Search for the cell housing the specified text and yield its (x, y) center coordinate. 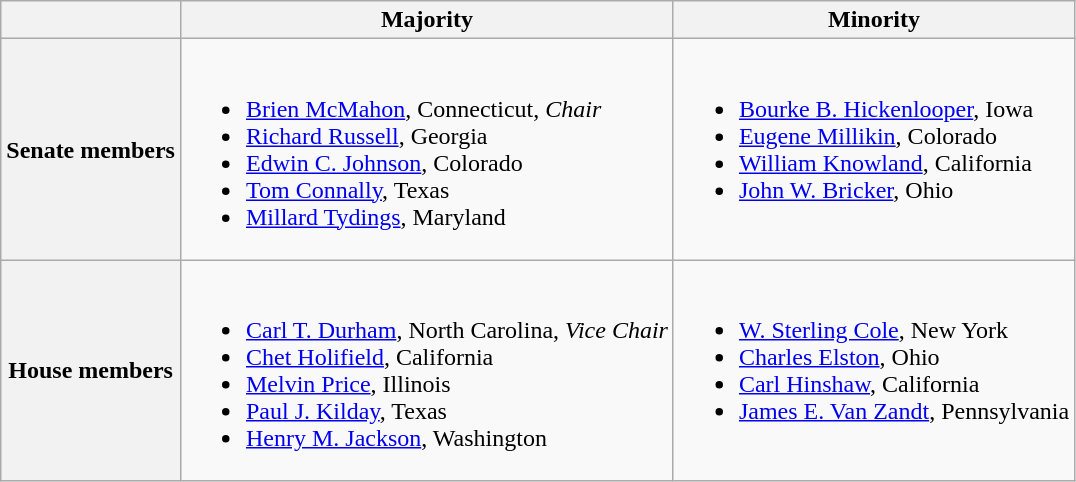
Brien McMahon, Connecticut, ChairRichard Russell, GeorgiaEdwin C. Johnson, ColoradoTom Connally, TexasMillard Tydings, Maryland (426, 150)
Bourke B. Hickenlooper, IowaEugene Millikin, ColoradoWilliam Knowland, CaliforniaJohn W. Bricker, Ohio (874, 150)
Minority (874, 20)
Carl T. Durham, North Carolina, Vice ChairChet Holifield, CaliforniaMelvin Price, IllinoisPaul J. Kilday, TexasHenry M. Jackson, Washington (426, 370)
W. Sterling Cole, New YorkCharles Elston, OhioCarl Hinshaw, CaliforniaJames E. Van Zandt, Pennsylvania (874, 370)
House members (91, 370)
Senate members (91, 150)
Majority (426, 20)
